For the text-containing cell, return its midpoint in (X, Y) coordinate format. 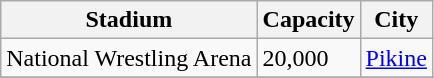
City (396, 20)
Capacity (308, 20)
National Wrestling Arena (129, 58)
20,000 (308, 58)
Stadium (129, 20)
Pikine (396, 58)
